Search for the cell housing the specified text and yield its [x, y] center coordinate. 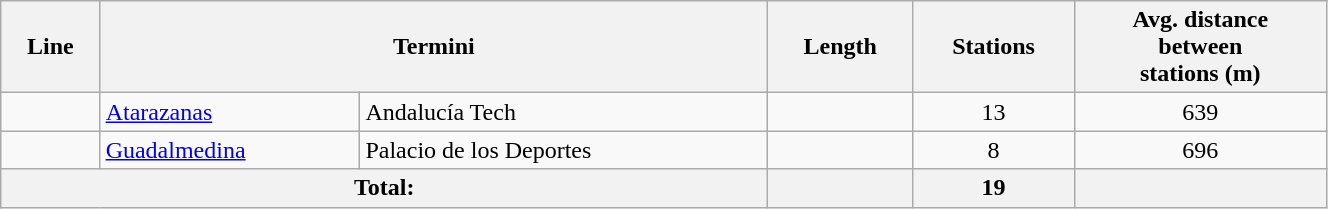
Palacio de los Deportes [564, 150]
Termini [434, 47]
Atarazanas [230, 112]
13 [994, 112]
696 [1200, 150]
19 [994, 188]
Andalucía Tech [564, 112]
Length [840, 47]
Line [50, 47]
Avg. distance between stations (m) [1200, 47]
Guadalmedina [230, 150]
8 [994, 150]
Total: [384, 188]
Stations [994, 47]
639 [1200, 112]
